Output the (x, y) coordinate of the center of the cell containing the given text.  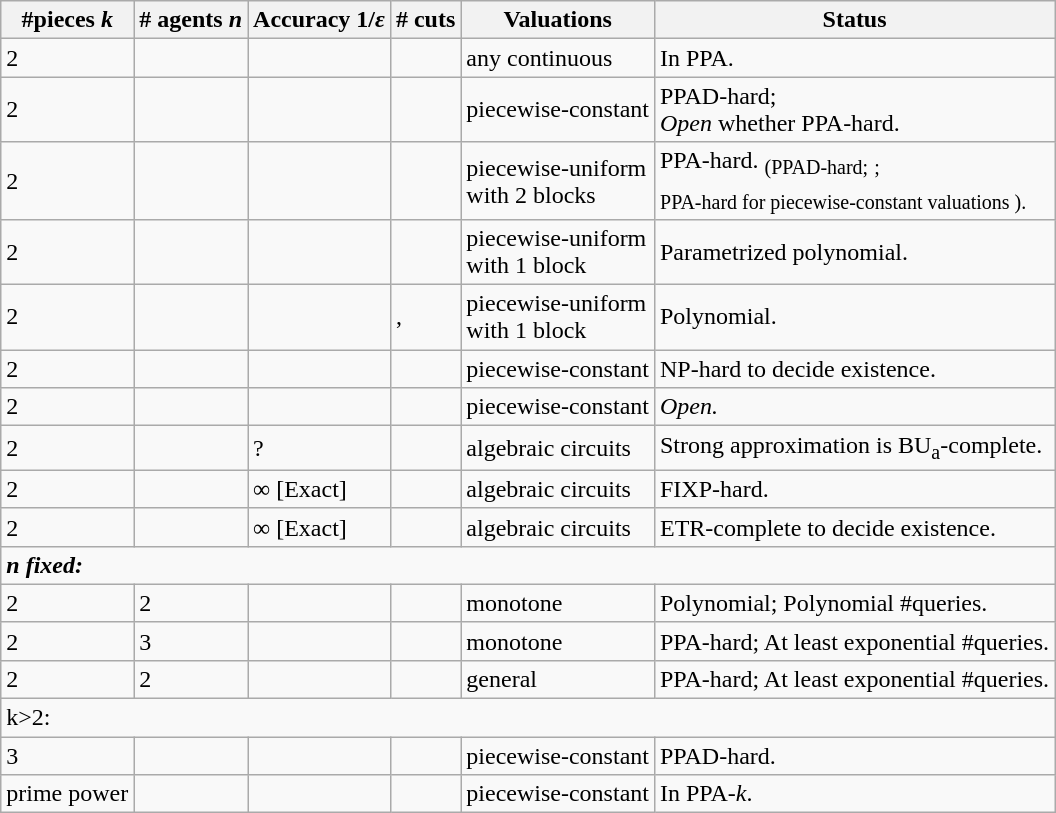
Polynomial; Polynomial #queries. (854, 603)
PPAD-hard;Open whether PPA-hard. (854, 110)
PPA-hard. (PPAD-hard; ;PPA-hard for piecewise-constant valuations ). (854, 181)
any continuous (558, 58)
k>2: (528, 718)
Accuracy 1/ε (320, 20)
PPAD-hard. (854, 756)
Status (854, 20)
Strong approximation is BUa-complete. (854, 448)
Open. (854, 407)
Parametrized polynomial. (854, 252)
piecewise-uniformwith 2 blocks (558, 181)
# agents n (191, 20)
ETR-complete to decide existence. (854, 527)
In PPA-k. (854, 794)
? (320, 448)
Polynomial. (854, 318)
Valuations (558, 20)
n fixed: (528, 565)
FIXP-hard. (854, 489)
general (558, 679)
NP-hard to decide existence. (854, 369)
#pieces k (68, 20)
# cuts (425, 20)
In PPA. (854, 58)
prime power (68, 794)
, (425, 318)
